Determine the [X, Y] coordinate at the center of the cell enclosing the given text.  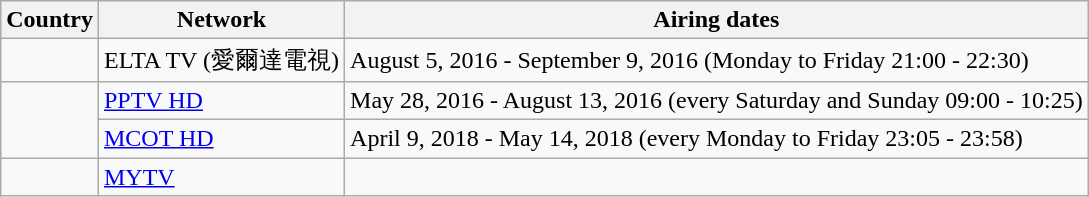
Airing dates [717, 20]
Network [221, 20]
Country [50, 20]
April 9, 2018 - May 14, 2018 (every Monday to Friday 23:05 - 23:58) [717, 138]
August 5, 2016 - September 9, 2016 (Monday to Friday 21:00 - 22:30) [717, 60]
May 28, 2016 - August 13, 2016 (every Saturday and Sunday 09:00 - 10:25) [717, 100]
ELTA TV (愛爾達電視) [221, 60]
MCOT HD [221, 138]
PPTV HD [221, 100]
MYTV [221, 177]
